Locate the cell with the specified text and output its [x, y] center coordinate. 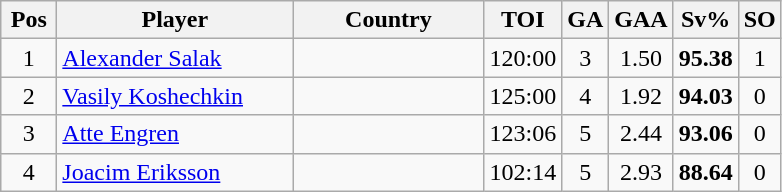
2.44 [641, 134]
1.92 [641, 96]
123:06 [523, 134]
94.03 [706, 96]
Pos [29, 20]
Alexander Salak [175, 58]
GAA [641, 20]
SO [760, 20]
Sv% [706, 20]
88.64 [706, 172]
Atte Engren [175, 134]
GA [586, 20]
2 [29, 96]
Vasily Koshechkin [175, 96]
93.06 [706, 134]
Joacim Eriksson [175, 172]
Country [388, 20]
2.93 [641, 172]
102:14 [523, 172]
Player [175, 20]
95.38 [706, 58]
1.50 [641, 58]
125:00 [523, 96]
120:00 [523, 58]
TOI [523, 20]
